Provide the (x, y) coordinate of the cell's center where the given text is located.  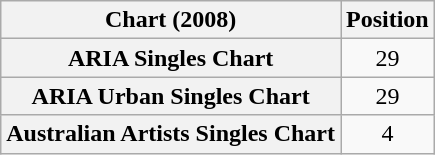
Position (387, 20)
4 (387, 134)
Chart (2008) (171, 20)
ARIA Singles Chart (171, 58)
Australian Artists Singles Chart (171, 134)
ARIA Urban Singles Chart (171, 96)
